Determine the [x, y] coordinate at the center of the cell enclosing the given text.  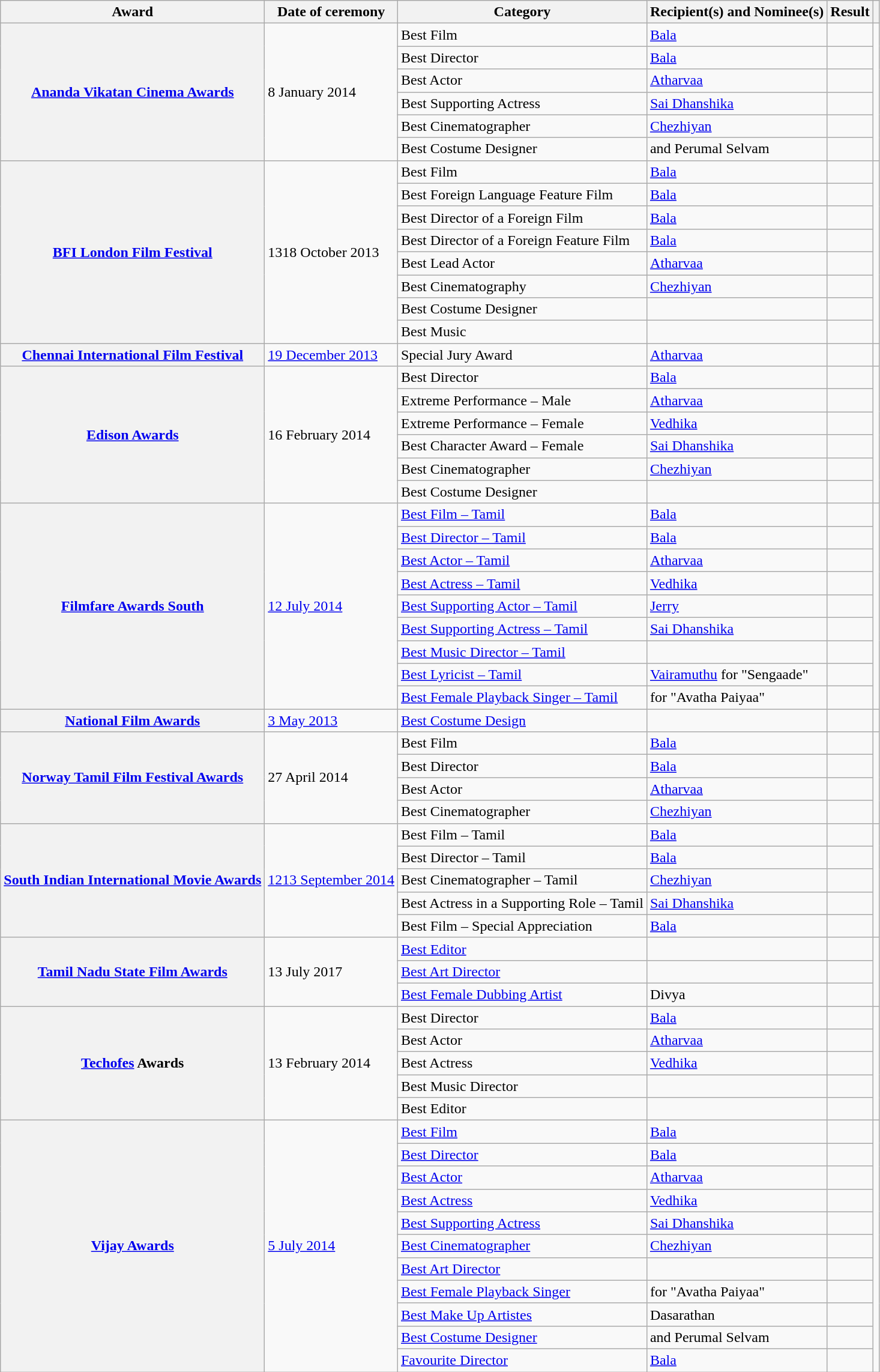
Norway Tamil Film Festival Awards [133, 778]
Best Character Award – Female [522, 446]
Best Music [522, 332]
Favourite Director [522, 1360]
Best Make Up Artistes [522, 1314]
Edison Awards [133, 435]
3 May 2013 [331, 721]
Best Cinematography [522, 286]
Best Cinematographer – Tamil [522, 880]
13 February 2014 [331, 1063]
National Film Awards [133, 721]
Best Film – Special Appreciation [522, 926]
Vijay Awards [133, 1247]
BFI London Film Festival [133, 252]
Dasarathan [737, 1314]
5 July 2014 [331, 1247]
Chennai International Film Festival [133, 355]
Best Female Playback Singer [522, 1292]
South Indian International Movie Awards [133, 880]
Best Lyricist – Tamil [522, 675]
Best Director of a Foreign Feature Film [522, 240]
Best Music Director – Tamil [522, 651]
Recipient(s) and Nominee(s) [737, 12]
Filmfare Awards South [133, 606]
Best Costume Design [522, 721]
Techofes Awards [133, 1063]
Special Jury Award [522, 355]
Extreme Performance – Female [522, 423]
Best Actor – Tamil [522, 560]
12 July 2014 [331, 606]
Result [850, 12]
Vairamuthu for "Sengaade" [737, 675]
Ananda Vikatan Cinema Awards [133, 92]
Best Female Playback Singer – Tamil [522, 698]
Jerry [737, 606]
Category [522, 12]
Date of ceremony [331, 12]
16 February 2014 [331, 435]
13 July 2017 [331, 972]
8 January 2014 [331, 92]
1213 September 2014 [331, 880]
Best Foreign Language Feature Film [522, 195]
Best Director of a Foreign Film [522, 217]
Best Female Dubbing Artist [522, 994]
27 April 2014 [331, 778]
Best Supporting Actress – Tamil [522, 629]
Award [133, 12]
Best Supporting Actor – Tamil [522, 606]
Best Actress – Tamil [522, 583]
Divya [737, 994]
Tamil Nadu State Film Awards [133, 972]
Extreme Performance – Male [522, 400]
Best Lead Actor [522, 263]
1318 October 2013 [331, 252]
19 December 2013 [331, 355]
Best Music Director [522, 1086]
Best Actress in a Supporting Role – Tamil [522, 903]
